Search for the cell housing the specified text and yield its [X, Y] center coordinate. 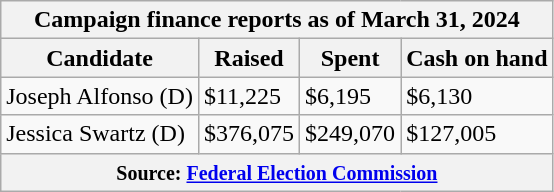
Jessica Swartz (D) [100, 134]
$6,130 [477, 96]
$11,225 [248, 96]
$6,195 [350, 96]
Spent [350, 58]
Joseph Alfonso (D) [100, 96]
Cash on hand [477, 58]
Raised [248, 58]
Candidate [100, 58]
$249,070 [350, 134]
Source: Federal Election Commission [277, 172]
$376,075 [248, 134]
$127,005 [477, 134]
Campaign finance reports as of March 31, 2024 [277, 20]
